Scan for the cell matching the given text and deliver its (x, y) coordinate at center. 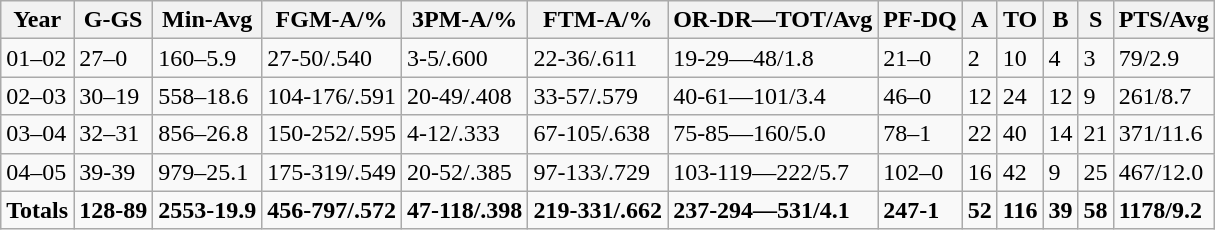
102–0 (920, 172)
20-52/.385 (464, 172)
47-118/.398 (464, 210)
3-5/.600 (464, 58)
39 (1060, 210)
371/11.6 (1164, 134)
97-133/.729 (598, 172)
33-57/.579 (598, 96)
27–0 (114, 58)
22-36/.611 (598, 58)
160–5.9 (208, 58)
116 (1020, 210)
104-176/.591 (332, 96)
32–31 (114, 134)
19-29—48/1.8 (773, 58)
261/8.7 (1164, 96)
1178/9.2 (1164, 210)
02–03 (38, 96)
42 (1020, 172)
558–18.6 (208, 96)
247-1 (920, 210)
S (1096, 20)
150-252/.595 (332, 134)
Min-Avg (208, 20)
467/12.0 (1164, 172)
456-797/.572 (332, 210)
30–19 (114, 96)
PTS/Avg (1164, 20)
979–25.1 (208, 172)
A (980, 20)
237-294—531/4.1 (773, 210)
67-105/.638 (598, 134)
25 (1096, 172)
10 (1020, 58)
03–04 (38, 134)
856–26.8 (208, 134)
21 (1096, 134)
39-39 (114, 172)
2553-19.9 (208, 210)
52 (980, 210)
G-GS (114, 20)
B (1060, 20)
3PM-A/% (464, 20)
79/2.9 (1164, 58)
103-119—222/5.7 (773, 172)
04–05 (38, 172)
21–0 (920, 58)
FGM-A/% (332, 20)
2 (980, 58)
40 (1020, 134)
175-319/.549 (332, 172)
75-85—160/5.0 (773, 134)
OR-DR—TOT/Avg (773, 20)
22 (980, 134)
128-89 (114, 210)
24 (1020, 96)
27-50/.540 (332, 58)
40-61—101/3.4 (773, 96)
Year (38, 20)
TO (1020, 20)
219-331/.662 (598, 210)
3 (1096, 58)
4 (1060, 58)
4-12/.333 (464, 134)
58 (1096, 210)
PF-DQ (920, 20)
FTM-A/% (598, 20)
Totals (38, 210)
01–02 (38, 58)
20-49/.408 (464, 96)
78–1 (920, 134)
14 (1060, 134)
16 (980, 172)
46–0 (920, 96)
